From the cell containing the given text, extract its center point as (x, y) coordinate. 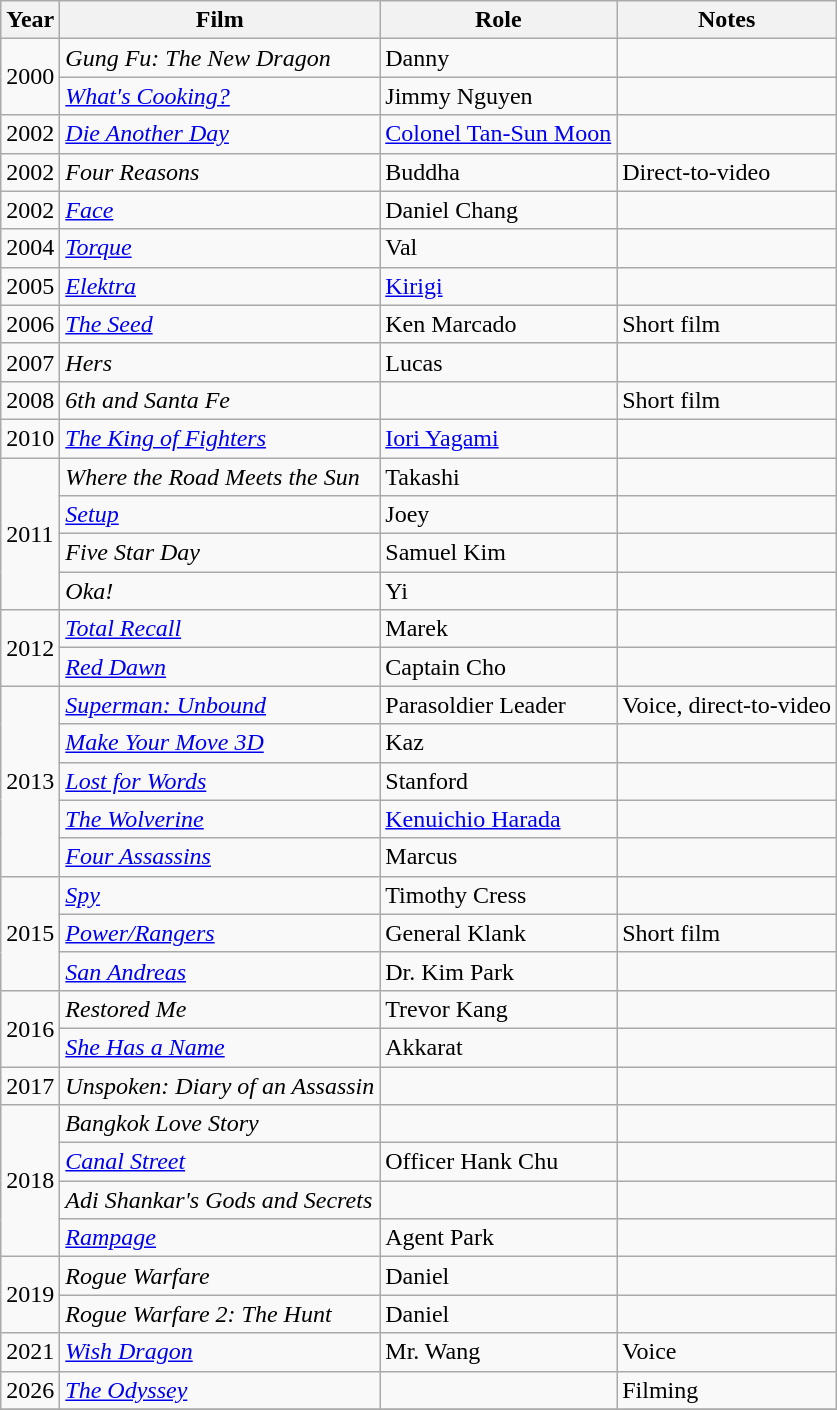
Lost for Words (220, 781)
Officer Hank Chu (498, 1162)
She Has a Name (220, 1047)
2006 (30, 324)
2018 (30, 1181)
Rogue Warfare 2: The Hunt (220, 1314)
Power/Rangers (220, 933)
Oka! (220, 591)
Samuel Kim (498, 553)
Dr. Kim Park (498, 971)
Direct-to-video (727, 172)
2010 (30, 438)
Wish Dragon (220, 1352)
Red Dawn (220, 667)
San Andreas (220, 971)
Parasoldier Leader (498, 705)
Hers (220, 362)
Face (220, 210)
2011 (30, 534)
Daniel Chang (498, 210)
2013 (30, 781)
Marek (498, 629)
Five Star Day (220, 553)
Jimmy Nguyen (498, 96)
Iori Yagami (498, 438)
Akkarat (498, 1047)
Danny (498, 58)
Spy (220, 895)
Torque (220, 248)
Four Assassins (220, 857)
2015 (30, 933)
Colonel Tan-Sun Moon (498, 134)
Kirigi (498, 286)
Mr. Wang (498, 1352)
Val (498, 248)
Make Your Move 3D (220, 743)
Setup (220, 515)
Rampage (220, 1238)
The King of Fighters (220, 438)
Filming (727, 1390)
Unspoken: Diary of an Assassin (220, 1085)
What's Cooking? (220, 96)
2004 (30, 248)
Kenuichio Harada (498, 819)
Kaz (498, 743)
Elektra (220, 286)
Gung Fu: The New Dragon (220, 58)
Bangkok Love Story (220, 1124)
Where the Road Meets the Sun (220, 477)
Voice, direct-to-video (727, 705)
Role (498, 20)
The Wolverine (220, 819)
6th and Santa Fe (220, 400)
Voice (727, 1352)
2012 (30, 648)
2026 (30, 1390)
Superman: Unbound (220, 705)
2021 (30, 1352)
General Klank (498, 933)
Agent Park (498, 1238)
Timothy Cress (498, 895)
2005 (30, 286)
Buddha (498, 172)
Yi (498, 591)
2019 (30, 1295)
2008 (30, 400)
Canal Street (220, 1162)
Joey (498, 515)
2007 (30, 362)
Rogue Warfare (220, 1276)
Four Reasons (220, 172)
Adi Shankar's Gods and Secrets (220, 1200)
Die Another Day (220, 134)
Lucas (498, 362)
Notes (727, 20)
Stanford (498, 781)
The Odyssey (220, 1390)
Captain Cho (498, 667)
2017 (30, 1085)
Trevor Kang (498, 1009)
Film (220, 20)
Year (30, 20)
Restored Me (220, 1009)
The Seed (220, 324)
Total Recall (220, 629)
Marcus (498, 857)
2000 (30, 77)
Ken Marcado (498, 324)
Takashi (498, 477)
2016 (30, 1028)
